Return (X, Y) of the center of cell containing provided text 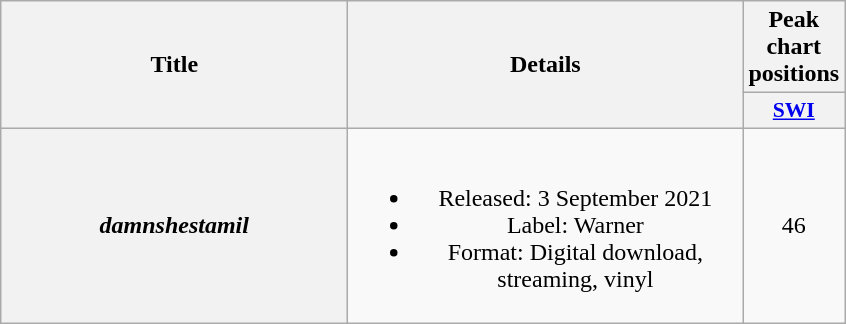
Title (174, 65)
Released: 3 September 2021Label: WarnerFormat: Digital download, streaming, vinyl (546, 225)
Details (546, 65)
Peak chart positions (794, 47)
damnshestamil (174, 225)
46 (794, 225)
SWI (794, 111)
